Extract the [x, y] coordinate from the center of the cell holding the provided text.  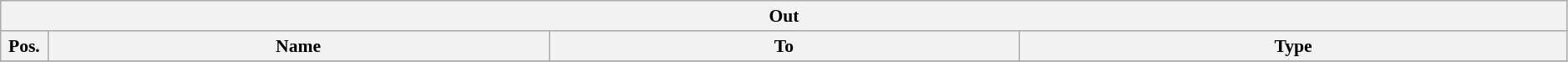
Type [1293, 46]
Name [298, 46]
Pos. [24, 46]
To [784, 46]
Out [784, 16]
